Find where the given text appears and provide that cell's center as [X, Y] coordinate. 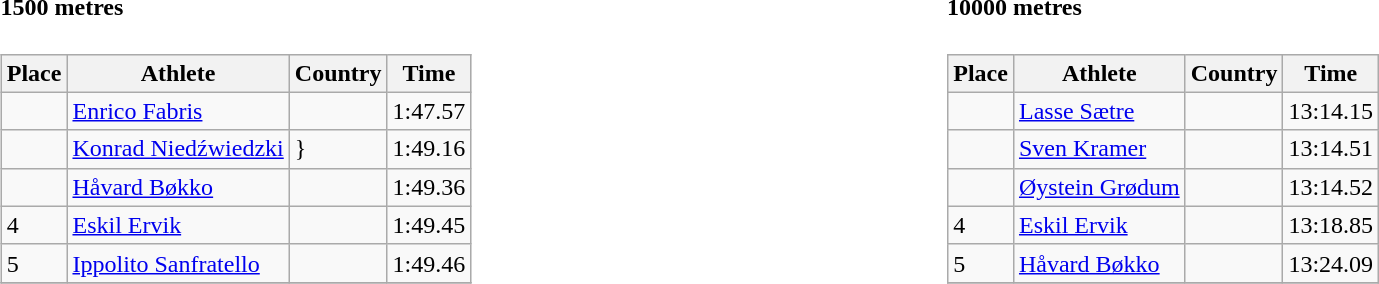
Øystein Grødum [1099, 187]
Konrad Niedźwiedzki [178, 149]
13:14.51 [1331, 149]
13:24.09 [1331, 263]
13:14.52 [1331, 187]
13:14.15 [1331, 111]
Sven Kramer [1099, 149]
1:47.57 [429, 111]
Ippolito Sanfratello [178, 263]
Lasse Sætre [1099, 111]
1:49.46 [429, 263]
1:49.36 [429, 187]
1:49.45 [429, 225]
Enrico Fabris [178, 111]
} [338, 149]
13:18.85 [1331, 225]
1:49.16 [429, 149]
